For the text-containing cell, return its midpoint in (x, y) coordinate format. 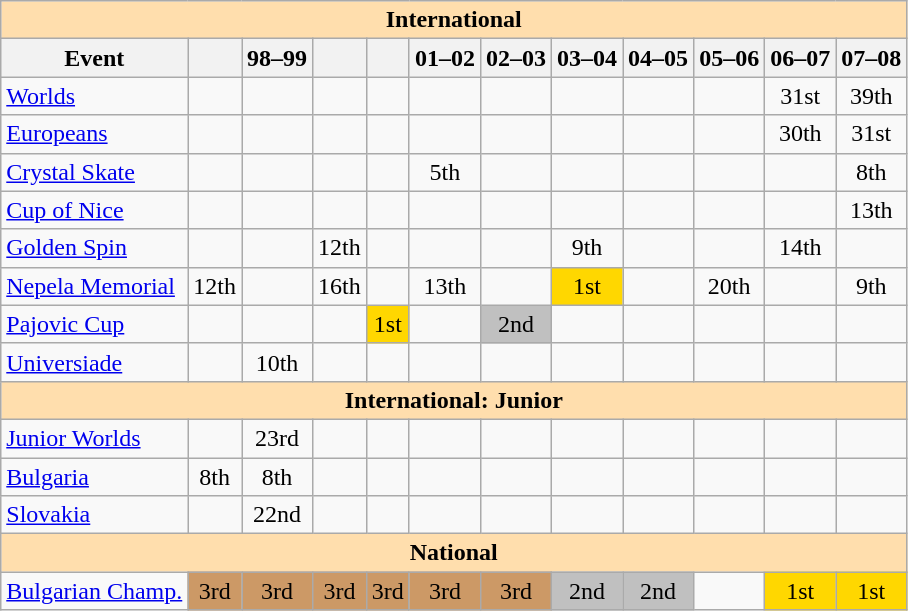
98–99 (278, 58)
Cup of Nice (94, 210)
Pajovic Cup (94, 324)
Bulgarian Champ. (94, 591)
16th (340, 286)
03–04 (588, 58)
01–02 (444, 58)
20th (730, 286)
National (454, 553)
5th (444, 172)
07–08 (872, 58)
02–03 (516, 58)
05–06 (730, 58)
Europeans (94, 134)
Golden Spin (94, 248)
Slovakia (94, 515)
Worlds (94, 96)
Junior Worlds (94, 438)
10th (278, 362)
Bulgaria (94, 477)
30th (800, 134)
23rd (278, 438)
04–05 (658, 58)
22nd (278, 515)
Nepela Memorial (94, 286)
International: Junior (454, 400)
Universiade (94, 362)
06–07 (800, 58)
Crystal Skate (94, 172)
14th (800, 248)
39th (872, 96)
Event (94, 58)
International (454, 20)
